Return (X, Y) of the center of cell containing provided text 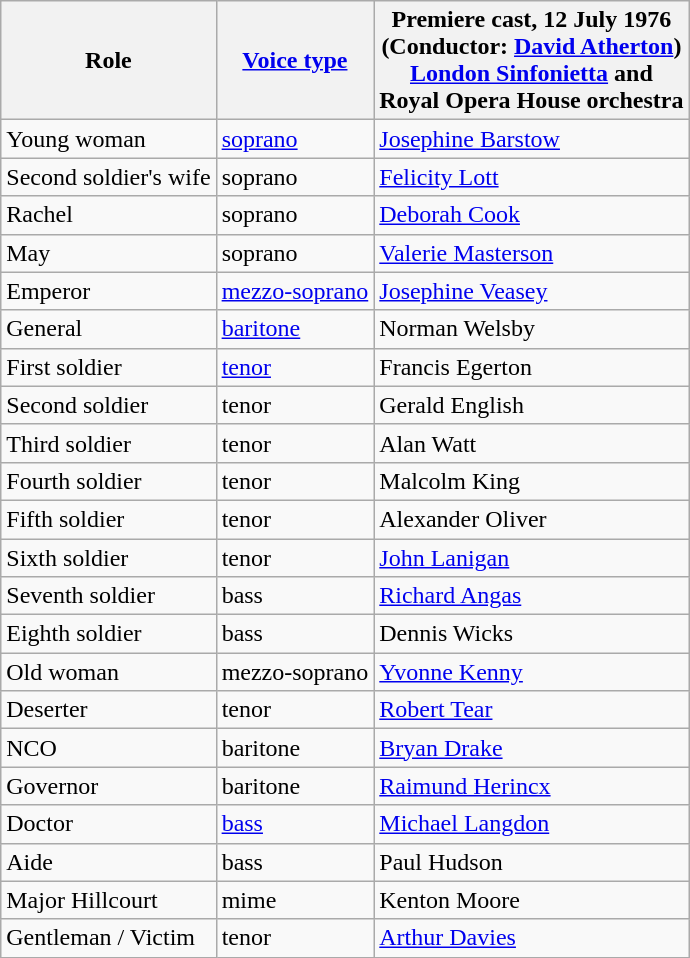
Norman Welsby (532, 329)
Raimund Herincx (532, 786)
Josephine Veasey (532, 291)
Felicity Lott (532, 177)
Fourth soldier (108, 481)
Yvonne Kenny (532, 672)
Fifth soldier (108, 519)
Deborah Cook (532, 215)
Second soldier (108, 405)
Paul Hudson (532, 862)
Alan Watt (532, 443)
Doctor (108, 824)
Alexander Oliver (532, 519)
Third soldier (108, 443)
Malcolm King (532, 481)
First soldier (108, 367)
Deserter (108, 710)
Sixth soldier (108, 557)
Voice type (295, 60)
Rachel (108, 215)
Role (108, 60)
Premiere cast, 12 July 1976(Conductor: David Atherton)London Sinfonietta andRoyal Opera House orchestra (532, 60)
NCO (108, 748)
Michael Langdon (532, 824)
Eighth soldier (108, 634)
Second soldier's wife (108, 177)
Major Hillcourt (108, 900)
Old woman (108, 672)
Young woman (108, 139)
Francis Egerton (532, 367)
Dennis Wicks (532, 634)
Kenton Moore (532, 900)
Emperor (108, 291)
Bryan Drake (532, 748)
John Lanigan (532, 557)
Valerie Masterson (532, 253)
mime (295, 900)
General (108, 329)
May (108, 253)
Robert Tear (532, 710)
Seventh soldier (108, 596)
Arthur Davies (532, 938)
Gentleman / Victim (108, 938)
Governor (108, 786)
Richard Angas (532, 596)
Gerald English (532, 405)
Josephine Barstow (532, 139)
Aide (108, 862)
